Locate the cell with the specified text and output its [X, Y] center coordinate. 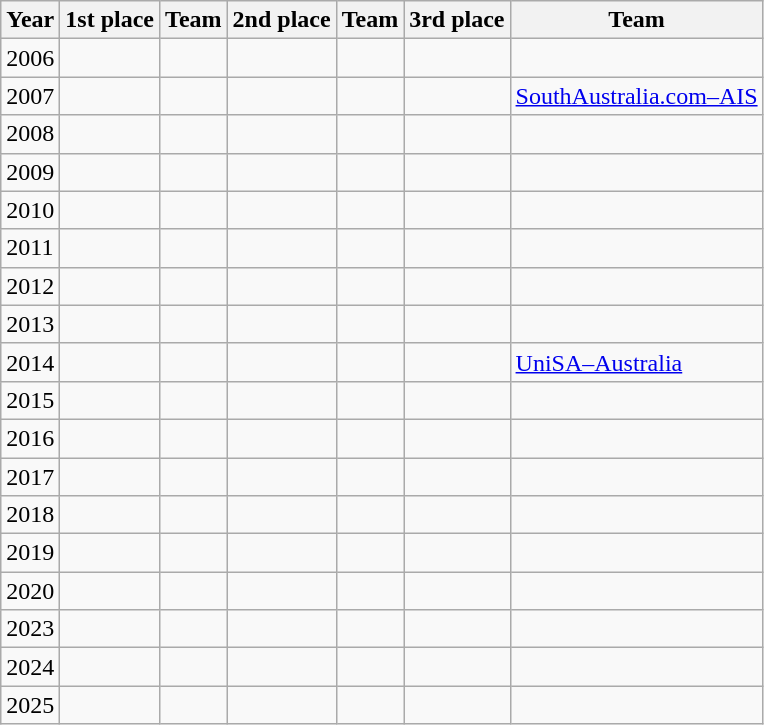
1st place [110, 20]
UniSA–Australia [636, 362]
2019 [30, 553]
2018 [30, 515]
2011 [30, 248]
2013 [30, 324]
2nd place [282, 20]
2012 [30, 286]
SouthAustralia.com–AIS [636, 96]
2023 [30, 629]
2015 [30, 400]
3rd place [457, 20]
2017 [30, 477]
2007 [30, 96]
2009 [30, 172]
2008 [30, 134]
2016 [30, 438]
2006 [30, 58]
2014 [30, 362]
2020 [30, 591]
2025 [30, 705]
2010 [30, 210]
Year [30, 20]
2024 [30, 667]
